Find where the given text appears and provide that cell's center as (X, Y) coordinate. 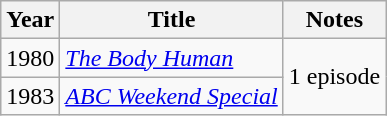
1983 (30, 96)
1 episode (334, 77)
The Body Human (172, 58)
Year (30, 20)
Notes (334, 20)
ABC Weekend Special (172, 96)
Title (172, 20)
1980 (30, 58)
